Identify which cell holds the provided text, then report its (X, Y) central coordinate. 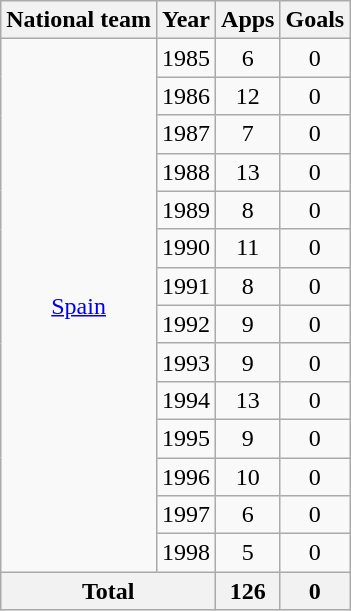
1986 (186, 96)
1994 (186, 400)
5 (248, 553)
1987 (186, 134)
Apps (248, 20)
1998 (186, 553)
12 (248, 96)
7 (248, 134)
Year (186, 20)
1985 (186, 58)
1996 (186, 477)
1989 (186, 210)
Spain (79, 306)
1997 (186, 515)
1988 (186, 172)
1991 (186, 286)
National team (79, 20)
11 (248, 248)
Total (108, 591)
1993 (186, 362)
1992 (186, 324)
126 (248, 591)
Goals (315, 20)
1995 (186, 438)
1990 (186, 248)
10 (248, 477)
